Provide the (X, Y) coordinate of the cell's center where the given text is located.  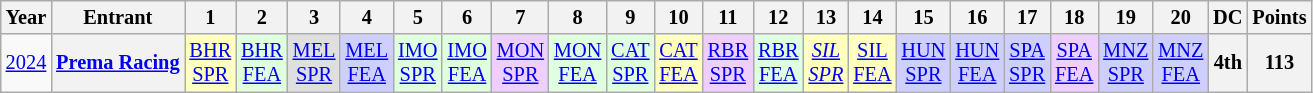
BHRFEA (262, 63)
14 (872, 17)
IMOSPR (418, 63)
19 (1126, 17)
12 (778, 17)
17 (1027, 17)
CATFEA (678, 63)
MONSPR (520, 63)
DC (1228, 17)
RBRFEA (778, 63)
6 (466, 17)
1 (210, 17)
13 (826, 17)
8 (578, 17)
113 (1279, 63)
20 (1180, 17)
7 (520, 17)
SPASPR (1027, 63)
RBRSPR (728, 63)
Entrant (118, 17)
5 (418, 17)
4 (366, 17)
3 (314, 17)
BHRSPR (210, 63)
Year (26, 17)
MONFEA (578, 63)
Points (1279, 17)
2024 (26, 63)
18 (1074, 17)
MELFEA (366, 63)
4th (1228, 63)
CATSPR (630, 63)
10 (678, 17)
2 (262, 17)
HUNSPR (923, 63)
16 (977, 17)
MELSPR (314, 63)
Prema Racing (118, 63)
11 (728, 17)
SILFEA (872, 63)
15 (923, 17)
MNZSPR (1126, 63)
IMOFEA (466, 63)
9 (630, 17)
SILSPR (826, 63)
SPAFEA (1074, 63)
HUNFEA (977, 63)
MNZFEA (1180, 63)
